Determine the (X, Y) coordinate at the center of the cell enclosing the given text.  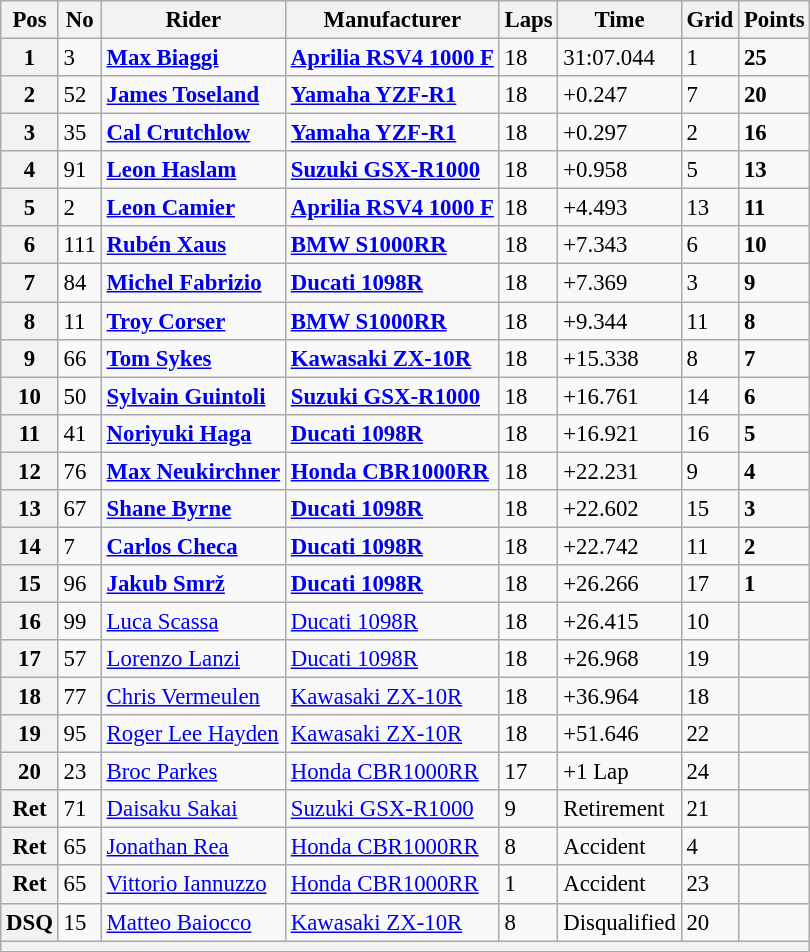
21 (710, 809)
+7.369 (620, 283)
Rubén Xaus (193, 245)
No (80, 20)
Luca Scassa (193, 621)
Chris Vermeulen (193, 697)
96 (80, 584)
99 (80, 621)
Retirement (620, 809)
Troy Corser (193, 321)
Leon Haslam (193, 170)
57 (80, 659)
+0.297 (620, 133)
Michel Fabrizio (193, 283)
Noriyuki Haga (193, 433)
Time (620, 20)
+7.343 (620, 245)
52 (80, 95)
95 (80, 734)
+9.344 (620, 321)
31:07.044 (620, 58)
+36.964 (620, 697)
James Toseland (193, 95)
Points (774, 20)
Roger Lee Hayden (193, 734)
+26.415 (620, 621)
Cal Crutchlow (193, 133)
41 (80, 433)
12 (30, 471)
66 (80, 358)
+15.338 (620, 358)
Tom Sykes (193, 358)
84 (80, 283)
+51.646 (620, 734)
+26.968 (620, 659)
+16.921 (620, 433)
Rider (193, 20)
Pos (30, 20)
+0.958 (620, 170)
+1 Lap (620, 772)
Disqualified (620, 922)
111 (80, 245)
+22.742 (620, 546)
Broc Parkes (193, 772)
Shane Byrne (193, 509)
DSQ (30, 922)
+4.493 (620, 208)
Grid (710, 20)
Jakub Smrž (193, 584)
22 (710, 734)
Jonathan Rea (193, 847)
+26.266 (620, 584)
Sylvain Guintoli (193, 396)
77 (80, 697)
Max Biaggi (193, 58)
24 (710, 772)
Matteo Baiocco (193, 922)
+22.231 (620, 471)
Manufacturer (392, 20)
50 (80, 396)
+16.761 (620, 396)
Max Neukirchner (193, 471)
Laps (528, 20)
91 (80, 170)
Daisaku Sakai (193, 809)
35 (80, 133)
76 (80, 471)
Leon Camier (193, 208)
+22.602 (620, 509)
+0.247 (620, 95)
67 (80, 509)
Carlos Checa (193, 546)
Lorenzo Lanzi (193, 659)
71 (80, 809)
25 (774, 58)
Vittorio Iannuzzo (193, 885)
